Provide the [x, y] coordinate of the cell's center where the given text is located.  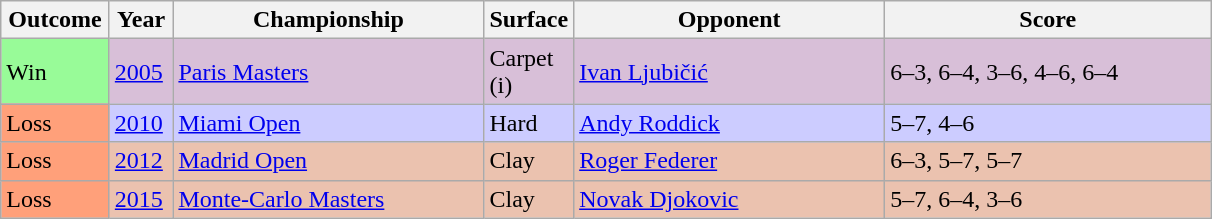
Year [141, 20]
Novak Djokovic [730, 199]
Hard [529, 123]
5–7, 4–6 [1048, 123]
2010 [141, 123]
6–3, 6–4, 3–6, 4–6, 6–4 [1048, 72]
Monte-Carlo Masters [328, 199]
Opponent [730, 20]
Championship [328, 20]
Paris Masters [328, 72]
6–3, 5–7, 5–7 [1048, 161]
2005 [141, 72]
Madrid Open [328, 161]
Ivan Ljubičić [730, 72]
Score [1048, 20]
Surface [529, 20]
Andy Roddick [730, 123]
Miami Open [328, 123]
Roger Federer [730, 161]
Win [56, 72]
5–7, 6–4, 3–6 [1048, 199]
2015 [141, 199]
Carpet (i) [529, 72]
Outcome [56, 20]
2012 [141, 161]
